Detect which cell encompasses the target text, then output its [x, y] center coordinate. 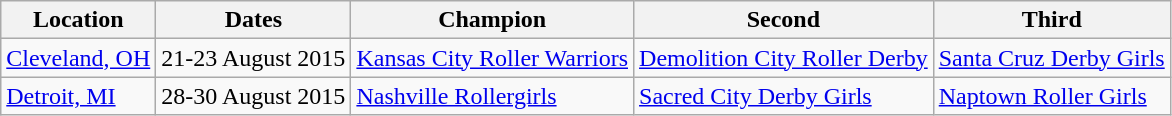
Demolition City Roller Derby [784, 58]
Location [78, 20]
Third [1052, 20]
Champion [492, 20]
Sacred City Derby Girls [784, 96]
28-30 August 2015 [254, 96]
Cleveland, OH [78, 58]
Detroit, MI [78, 96]
Santa Cruz Derby Girls [1052, 58]
21-23 August 2015 [254, 58]
Kansas City Roller Warriors [492, 58]
Naptown Roller Girls [1052, 96]
Nashville Rollergirls [492, 96]
Second [784, 20]
Dates [254, 20]
